Extract the [X, Y] coordinate from the center of the cell holding the provided text.  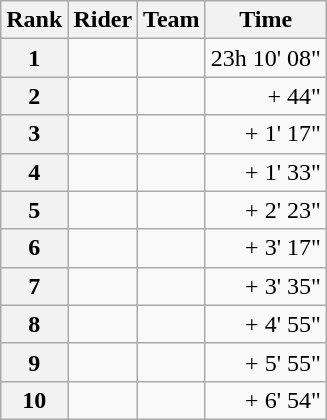
+ 4' 55" [266, 324]
4 [34, 172]
Rank [34, 20]
+ 5' 55" [266, 362]
23h 10' 08" [266, 58]
+ 44" [266, 96]
+ 6' 54" [266, 400]
Time [266, 20]
5 [34, 210]
Team [172, 20]
+ 2' 23" [266, 210]
+ 3' 35" [266, 286]
9 [34, 362]
+ 1' 17" [266, 134]
2 [34, 96]
3 [34, 134]
6 [34, 248]
1 [34, 58]
10 [34, 400]
Rider [103, 20]
7 [34, 286]
8 [34, 324]
+ 3' 17" [266, 248]
+ 1' 33" [266, 172]
